Detect which cell encompasses the target text, then output its (x, y) center coordinate. 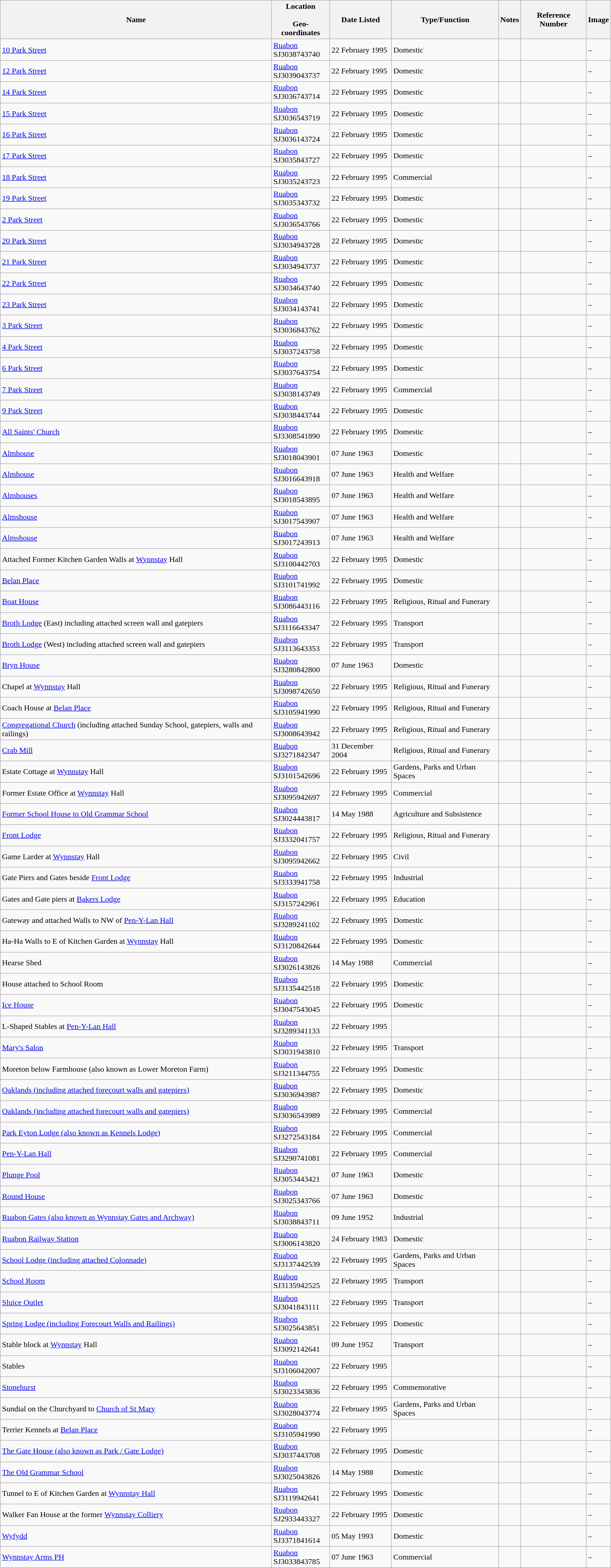
House attached to School Room (136, 984)
L-Shaped Stables at Pen-Y-Lan Hall (136, 1027)
Broth Lodge (East) including attached screen wall and gatepiers (136, 623)
Moreton below Farmhouse (also known as Lower Moreton Farm) (136, 1069)
RuabonSJ3332041757 (301, 835)
RuabonSJ3036143724 (301, 134)
15 Park Street (136, 114)
Almhouses (136, 495)
RuabonSJ3017243913 (301, 538)
05 May 1993 (361, 1536)
RuabonSJ3036543719 (301, 114)
Broth Lodge (West) including attached screen wall and gatepiers (136, 644)
Ruabon Railway Station (136, 1239)
RuabonSJ3100442703 (301, 559)
RuabonSJ3036743714 (301, 92)
Ha-Ha Walls to E of Kitchen Garden at Wynnstay Hall (136, 941)
RuabonSJ3038143749 (301, 390)
Belan Place (136, 580)
RuabonSJ3119942641 (301, 1493)
RuabonSJ3086443116 (301, 602)
Coach House at Belan Place (136, 708)
Name (136, 20)
16 Park Street (136, 134)
RuabonSJ3035343732 (301, 198)
Mary's Salon (136, 1048)
RuabonSJ3041843111 (301, 1302)
RuabonSJ3137442539 (301, 1260)
RuabonSJ3023343836 (301, 1388)
All Saints' Church (136, 432)
4 Park Street (136, 347)
RuabonSJ3034143741 (301, 305)
9 Park Street (136, 411)
Ice House (136, 1005)
RuabonSJ3025643851 (301, 1324)
RuabonSJ3211344755 (301, 1069)
6 Park Street (136, 368)
School Lodge (including attached Colonnade) (136, 1260)
Education (445, 899)
RuabonSJ3095942697 (301, 793)
Bryn House (136, 666)
Front Lodge (136, 835)
Former School House to Old Grammar School (136, 814)
RuabonSJ3095942662 (301, 856)
RuabonSJ3036843762 (301, 326)
Commemorative (445, 1388)
RuabonSJ3024443817 (301, 814)
RuabonSJ3008643942 (301, 729)
RuabonSJ3135942525 (301, 1281)
RuabonSJ3308541890 (301, 432)
Tunnel to E of Kitchen Garden at Wynnstay Hall (136, 1493)
12 Park Street (136, 71)
RuabonSJ3038443744 (301, 411)
Hearse Shed (136, 963)
Stonehurst (136, 1388)
RuabonSJ3037443708 (301, 1451)
Former Estate Office at Wynnstay Hall (136, 793)
Crab Mill (136, 751)
RuabonSJ3017543907 (301, 517)
RuabonSJ3034943728 (301, 241)
RuabonSJ3036943987 (301, 1090)
RuabonSJ3157242961 (301, 899)
RuabonSJ3289241102 (301, 920)
RuabonSJ3038743740 (301, 50)
RuabonSJ3120842644 (301, 941)
19 Park Street (136, 198)
Sundial on the Churchyard to Church of St Mary (136, 1408)
RuabonSJ3101741992 (301, 580)
RuabonSJ3034643740 (301, 283)
Agriculture and Subsistence (445, 814)
RuabonSJ3135442518 (301, 984)
RuabonSJ3036543766 (301, 219)
Congregational Church (including attached Sunday School, gatepiers, walls and railings) (136, 729)
RuabonSJ3018043901 (301, 453)
RuabonSJ3037643754 (301, 368)
Game Larder at Wynnstay Hall (136, 856)
RuabonSJ3289341133 (301, 1027)
RuabonSJ3036543989 (301, 1111)
Date Listed (361, 20)
3 Park Street (136, 326)
Pen-Y-Lan Hall (136, 1154)
22 Park Street (136, 283)
Gateway and attached Walls to NW of Pen-Y-Lan Hall (136, 920)
Gate Piers and Gates beside Front Lodge (136, 878)
RuabonSJ3272543184 (301, 1132)
RuabonSJ3031943810 (301, 1048)
23 Park Street (136, 305)
RuabonSJ3106042007 (301, 1366)
Attached Former Kitchen Garden Walls at Wynnstay Hall (136, 559)
Walker Fan House at the former Wynnstay Colliery (136, 1515)
Chapel at Wynnstay Hall (136, 687)
Civil (445, 856)
Boat House (136, 602)
The Old Grammar School (136, 1472)
RuabonSJ3034943737 (301, 262)
RuabonSJ3035843727 (301, 156)
The Gate House (also known as Park / Gate Lodge) (136, 1451)
Sluice Outlet (136, 1302)
RuabonSJ3028043774 (301, 1408)
RuabonSJ3116643347 (301, 623)
Round House (136, 1196)
20 Park Street (136, 241)
RuabonSJ3333941758 (301, 878)
7 Park Street (136, 390)
RuabonSJ3026143826 (301, 963)
Estate Cottage at Wynnstay Hall (136, 771)
RuabonSJ3018543895 (301, 495)
Type/Function (445, 20)
17 Park Street (136, 156)
RuabonSJ3025343766 (301, 1196)
RuabonSJ3098742650 (301, 687)
RuabonSJ3280842800 (301, 666)
Wyfydd (136, 1536)
Stable block at Wynnstay Hall (136, 1345)
RuabonSJ3092142641 (301, 1345)
RuabonSJ3033843785 (301, 1557)
Notes (510, 20)
18 Park Street (136, 177)
RuabonSJ3025043826 (301, 1472)
Reference Number (554, 20)
RuabonSJ3039043737 (301, 71)
RuabonSJ3006143820 (301, 1239)
Wynnstay Arms PH (136, 1557)
School Room (136, 1281)
14 Park Street (136, 92)
RuabonSJ3290741081 (301, 1154)
Terrier Kennels at Belan Place (136, 1430)
RuabonSJ3047543045 (301, 1005)
RuabonSJ3101542696 (301, 771)
Gates and Gate piers at Bakers Lodge (136, 899)
LocationGeo-coordinates (301, 20)
RuabonSJ3038843711 (301, 1217)
Plunge Pool (136, 1175)
RuabonSJ3016643918 (301, 474)
RuabonSJ3271842347 (301, 751)
Stables (136, 1366)
31 December 2004 (361, 751)
21 Park Street (136, 262)
Park Eyton Lodge (also known as Kennels Lodge) (136, 1132)
24 February 1983 (361, 1239)
RuabonSJ3035243723 (301, 177)
RuabonSJ2933443327 (301, 1515)
Spring Lodge (including Forecourt Walls and Railings) (136, 1324)
2 Park Street (136, 219)
RuabonSJ3053443421 (301, 1175)
RuabonSJ3113643353 (301, 644)
RuabonSJ3371841614 (301, 1536)
10 Park Street (136, 50)
Image (599, 20)
Ruabon Gates (also known as Wynnstay Gates and Archway) (136, 1217)
RuabonSJ3037243758 (301, 347)
